Extract the (X, Y) coordinate from the center of the cell holding the provided text.  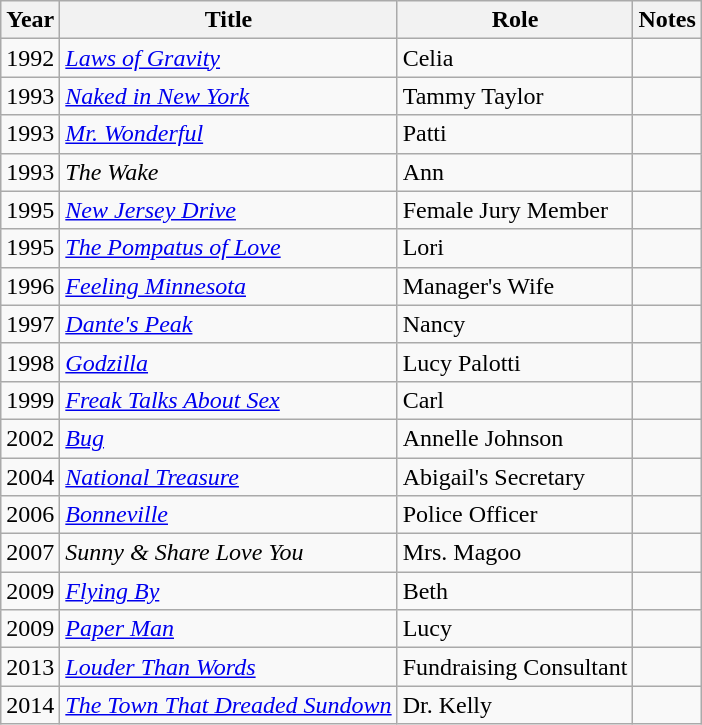
1998 (30, 362)
Sunny & Share Love You (228, 553)
Year (30, 20)
Dr. Kelly (515, 705)
Celia (515, 58)
Mr. Wonderful (228, 134)
Laws of Gravity (228, 58)
1996 (30, 286)
2004 (30, 477)
1997 (30, 324)
1999 (30, 400)
Title (228, 20)
Flying By (228, 591)
Notes (667, 20)
Bug (228, 438)
Feeling Minnesota (228, 286)
Bonneville (228, 515)
Louder Than Words (228, 667)
Lori (515, 248)
Lucy (515, 629)
Annelle Johnson (515, 438)
Manager's Wife (515, 286)
2002 (30, 438)
Tammy Taylor (515, 96)
Nancy (515, 324)
2013 (30, 667)
Freak Talks About Sex (228, 400)
Godzilla (228, 362)
Naked in New York (228, 96)
Police Officer (515, 515)
Patti (515, 134)
Ann (515, 172)
Fundraising Consultant (515, 667)
The Pompatus of Love (228, 248)
Paper Man (228, 629)
New Jersey Drive (228, 210)
Female Jury Member (515, 210)
2014 (30, 705)
Carl (515, 400)
2006 (30, 515)
National Treasure (228, 477)
Lucy Palotti (515, 362)
The Wake (228, 172)
Mrs. Magoo (515, 553)
1992 (30, 58)
Dante's Peak (228, 324)
2007 (30, 553)
Beth (515, 591)
The Town That Dreaded Sundown (228, 705)
Role (515, 20)
Abigail's Secretary (515, 477)
